Search for the cell housing the specified text and yield its (X, Y) center coordinate. 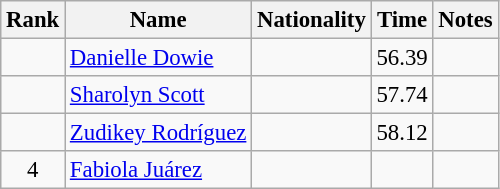
4 (33, 170)
Sharolyn Scott (158, 95)
Nationality (312, 20)
Name (158, 20)
Time (402, 20)
57.74 (402, 95)
56.39 (402, 58)
Fabiola Juárez (158, 170)
Notes (466, 20)
Rank (33, 20)
Zudikey Rodríguez (158, 133)
58.12 (402, 133)
Danielle Dowie (158, 58)
